Return the [x, y] coordinate for the center point of the cell that contains the specified text.  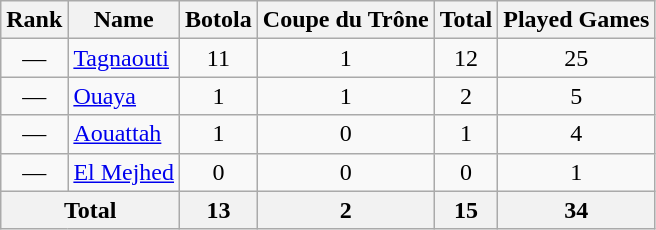
Played Games [576, 20]
4 [576, 134]
Botola [219, 20]
13 [219, 210]
Tagnaouti [124, 58]
Name [124, 20]
34 [576, 210]
El Mejhed [124, 172]
11 [219, 58]
25 [576, 58]
Aouattah [124, 134]
Ouaya [124, 96]
15 [466, 210]
Rank [34, 20]
Coupe du Trône [346, 20]
5 [576, 96]
12 [466, 58]
